Provide the (X, Y) coordinate of the cell's center where the given text is located.  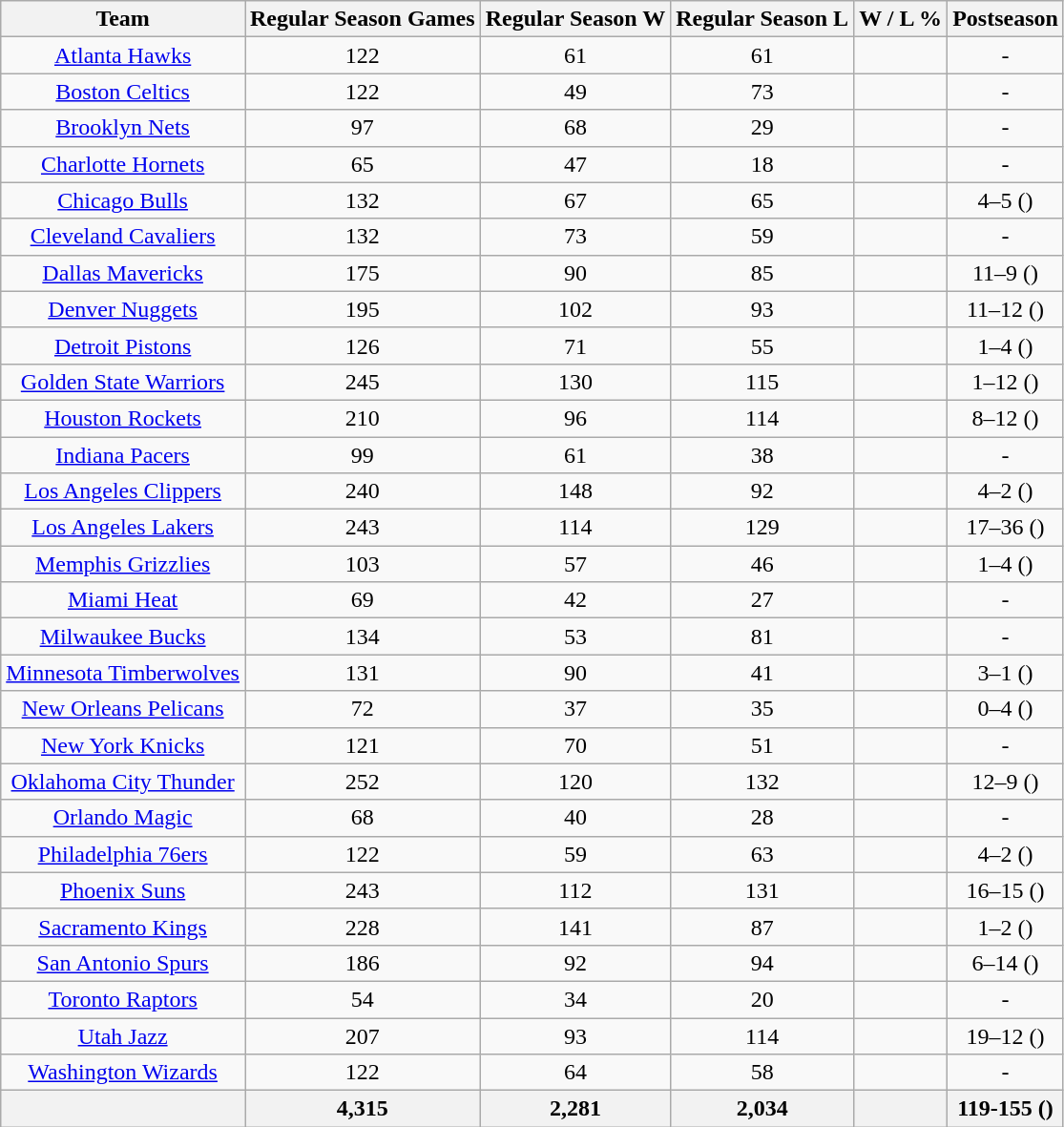
40 (575, 818)
1–12 () (1006, 382)
Atlanta Hawks (123, 55)
58 (762, 1073)
29 (762, 128)
Chicago Bulls (123, 200)
19–12 () (1006, 1035)
97 (363, 128)
Sacramento Kings (123, 927)
Orlando Magic (123, 818)
Team (123, 19)
85 (762, 273)
129 (762, 528)
2,034 (762, 1109)
San Antonio Spurs (123, 963)
11–12 () (1006, 309)
64 (575, 1073)
121 (363, 745)
72 (363, 709)
Golden State Warriors (123, 382)
Postseason (1006, 19)
228 (363, 927)
54 (363, 999)
Utah Jazz (123, 1035)
Milwaukee Bucks (123, 637)
53 (575, 637)
245 (363, 382)
Philadelphia 76ers (123, 854)
207 (363, 1035)
49 (575, 92)
47 (575, 164)
240 (363, 491)
210 (363, 418)
51 (762, 745)
130 (575, 382)
99 (363, 455)
Indiana Pacers (123, 455)
Regular Season L (762, 19)
81 (762, 637)
20 (762, 999)
55 (762, 345)
28 (762, 818)
148 (575, 491)
New Orleans Pelicans (123, 709)
141 (575, 927)
Memphis Grizzlies (123, 564)
42 (575, 600)
W / L % (901, 19)
4–5 () (1006, 200)
11–9 () (1006, 273)
115 (762, 382)
6–14 () (1006, 963)
126 (363, 345)
34 (575, 999)
Los Angeles Lakers (123, 528)
Washington Wizards (123, 1073)
17–36 () (1006, 528)
2,281 (575, 1109)
Toronto Raptors (123, 999)
Boston Celtics (123, 92)
0–4 () (1006, 709)
Charlotte Hornets (123, 164)
Los Angeles Clippers (123, 491)
12–9 () (1006, 782)
16–15 () (1006, 890)
New York Knicks (123, 745)
252 (363, 782)
Miami Heat (123, 600)
8–12 () (1006, 418)
Oklahoma City Thunder (123, 782)
Detroit Pistons (123, 345)
Brooklyn Nets (123, 128)
103 (363, 564)
Denver Nuggets (123, 309)
120 (575, 782)
37 (575, 709)
3–1 () (1006, 673)
87 (762, 927)
57 (575, 564)
Regular Season Games (363, 19)
Houston Rockets (123, 418)
46 (762, 564)
Phoenix Suns (123, 890)
Minnesota Timberwolves (123, 673)
38 (762, 455)
4,315 (363, 1109)
195 (363, 309)
119-155 () (1006, 1109)
Cleveland Cavaliers (123, 237)
27 (762, 600)
67 (575, 200)
63 (762, 854)
Dallas Mavericks (123, 273)
69 (363, 600)
18 (762, 164)
71 (575, 345)
96 (575, 418)
134 (363, 637)
102 (575, 309)
Regular Season W (575, 19)
94 (762, 963)
35 (762, 709)
41 (762, 673)
175 (363, 273)
1–2 () (1006, 927)
186 (363, 963)
70 (575, 745)
112 (575, 890)
